Capture the cell that displays the provided text and extract its [x, y] central coordinate. 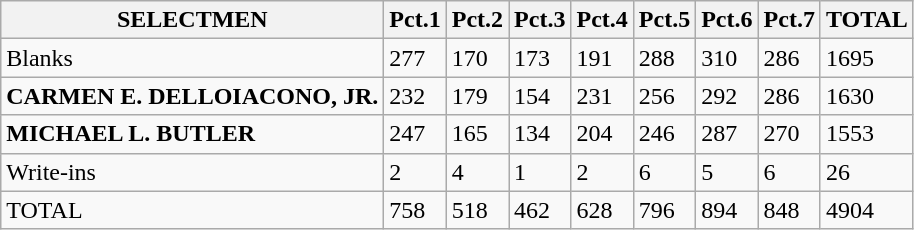
232 [415, 96]
277 [415, 58]
Pct.5 [664, 20]
5 [727, 172]
247 [415, 134]
1553 [866, 134]
848 [789, 210]
288 [664, 58]
Write-ins [192, 172]
246 [664, 134]
204 [602, 134]
894 [727, 210]
1695 [866, 58]
231 [602, 96]
Pct.1 [415, 20]
628 [602, 210]
Pct.4 [602, 20]
758 [415, 210]
270 [789, 134]
310 [727, 58]
191 [602, 58]
170 [477, 58]
Pct.6 [727, 20]
SELECTMEN [192, 20]
Blanks [192, 58]
154 [540, 96]
MICHAEL L. BUTLER [192, 134]
Pct.3 [540, 20]
26 [866, 172]
518 [477, 210]
1630 [866, 96]
CARMEN E. DELLOIACONO, JR. [192, 96]
462 [540, 210]
134 [540, 134]
4904 [866, 210]
173 [540, 58]
Pct.7 [789, 20]
4 [477, 172]
256 [664, 96]
179 [477, 96]
165 [477, 134]
Pct.2 [477, 20]
1 [540, 172]
796 [664, 210]
292 [727, 96]
287 [727, 134]
